Search for the cell housing the specified text and yield its (x, y) center coordinate. 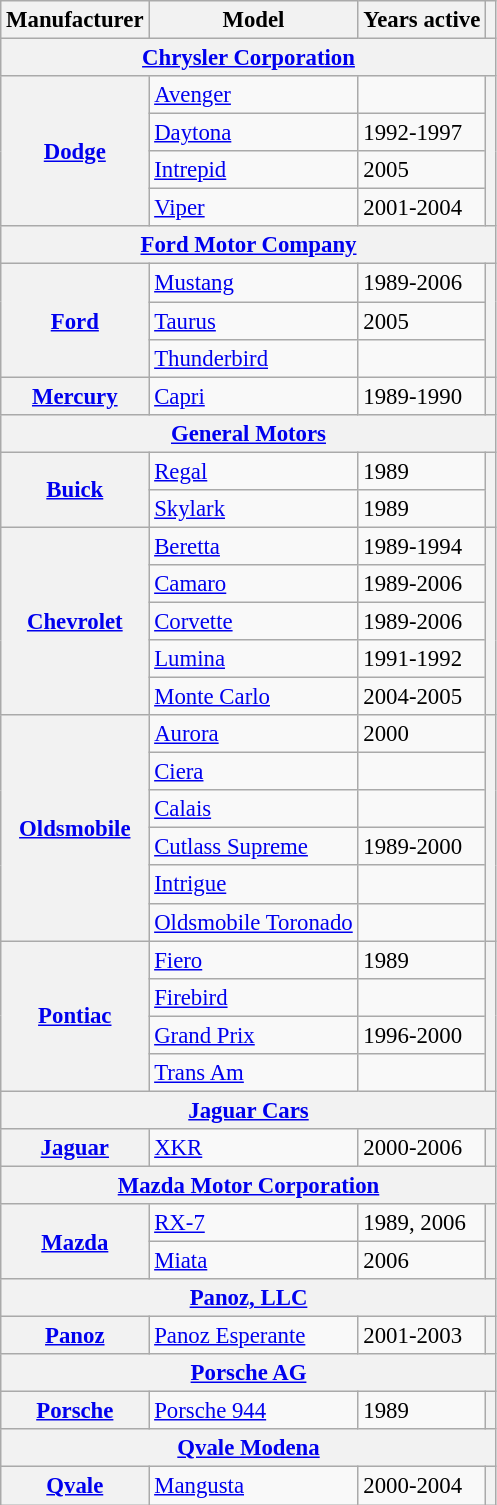
Ford (75, 320)
RX-7 (254, 1223)
Corvette (254, 621)
Fiero (254, 960)
Capri (254, 396)
Chrysler Corporation (248, 58)
1989, 2006 (422, 1223)
Intrigue (254, 885)
Years active (422, 20)
Porsche (75, 1411)
Oldsmobile Toronado (254, 922)
1996-2000 (422, 1035)
Thunderbird (254, 358)
2000-2004 (422, 1486)
XKR (254, 1148)
Mercury (75, 396)
1989-1994 (422, 546)
1992-1997 (422, 133)
Mazda (75, 1242)
Skylark (254, 509)
1989-2000 (422, 847)
Buick (75, 490)
Porsche 944 (254, 1411)
1989-1990 (422, 396)
2001-2004 (422, 208)
2001-2003 (422, 1336)
Ciera (254, 772)
2000 (422, 734)
1991-1992 (422, 659)
Monte Carlo (254, 697)
2000-2006 (422, 1148)
Mangusta (254, 1486)
Mustang (254, 283)
Aurora (254, 734)
2004-2005 (422, 697)
Regal (254, 471)
Oldsmobile (75, 828)
Dodge (75, 151)
Trans Am (254, 1073)
Panoz Esperante (254, 1336)
Calais (254, 809)
Miata (254, 1261)
Chevrolet (75, 621)
Beretta (254, 546)
Qvale (75, 1486)
Manufacturer (75, 20)
Avenger (254, 95)
Lumina (254, 659)
2006 (422, 1261)
Porsche AG (248, 1373)
Pontiac (75, 1016)
Jaguar Cars (248, 1110)
Panoz (75, 1336)
Mazda Motor Corporation (248, 1185)
Grand Prix (254, 1035)
Cutlass Supreme (254, 847)
Firebird (254, 997)
Ford Motor Company (248, 245)
Viper (254, 208)
Intrepid (254, 170)
Model (254, 20)
Qvale Modena (248, 1449)
Camaro (254, 584)
Jaguar (75, 1148)
Daytona (254, 133)
General Motors (248, 433)
Taurus (254, 321)
Panoz, LLC (248, 1298)
